Output the (X, Y) coordinate of the center of the cell containing the given text.  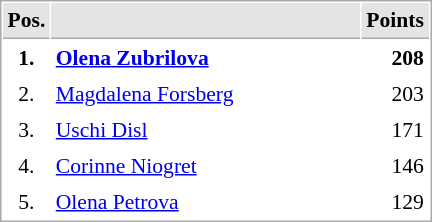
5. (26, 201)
Magdalena Forsberg (206, 93)
4. (26, 165)
1. (26, 57)
208 (396, 57)
3. (26, 129)
Pos. (26, 21)
Uschi Disl (206, 129)
Points (396, 21)
129 (396, 201)
171 (396, 129)
Olena Zubrilova (206, 57)
203 (396, 93)
Corinne Niogret (206, 165)
146 (396, 165)
2. (26, 93)
Olena Petrova (206, 201)
